Determine the (x, y) coordinate at the center of the cell enclosing the given text.  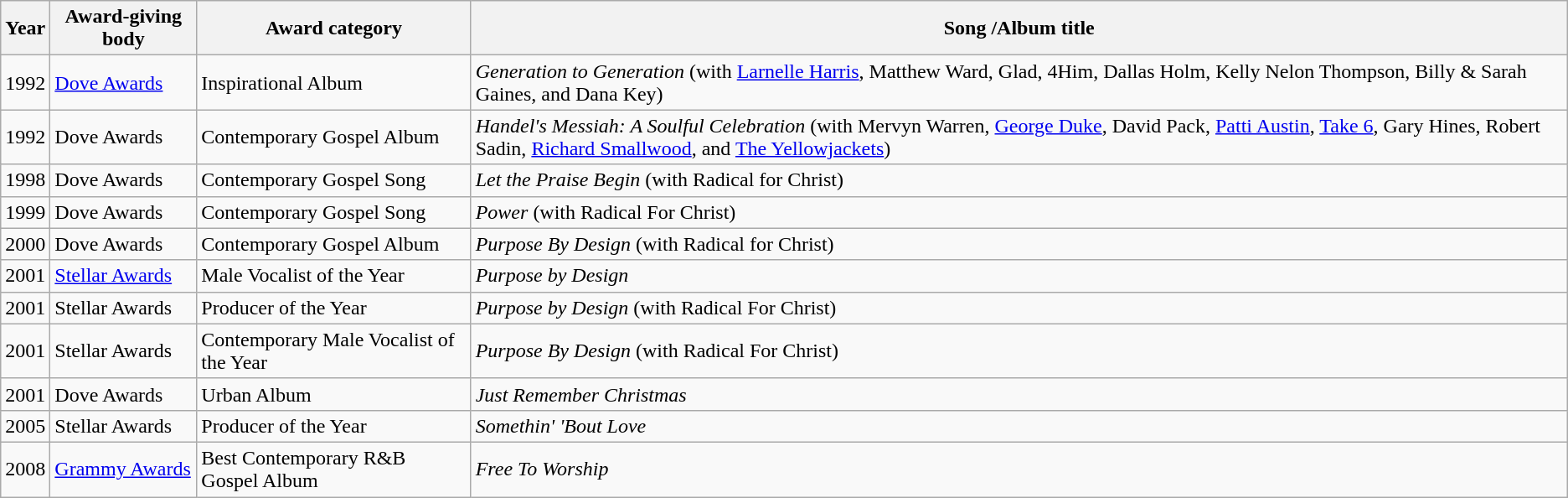
2000 (25, 244)
Best Contemporary R&B Gospel Album (333, 469)
Male Vocalist of the Year (333, 276)
Purpose by Design (1019, 276)
Inspirational Album (333, 82)
Year (25, 29)
Song /Album title (1019, 29)
Free To Worship (1019, 469)
Purpose By Design (with Radical For Christ) (1019, 350)
1999 (25, 212)
Just Remember Christmas (1019, 394)
Somethin' 'Bout Love (1019, 426)
2008 (25, 469)
Power (with Radical For Christ) (1019, 212)
1998 (25, 180)
Award-giving body (124, 29)
Urban Album (333, 394)
Let the Praise Begin (with Radical for Christ) (1019, 180)
Award category (333, 29)
Grammy Awards (124, 469)
Generation to Generation (with Larnelle Harris, Matthew Ward, Glad, 4Him, Dallas Holm, Kelly Nelon Thompson, Billy & Sarah Gaines, and Dana Key) (1019, 82)
Purpose by Design (with Radical For Christ) (1019, 308)
Contemporary Male Vocalist of the Year (333, 350)
Purpose By Design (with Radical for Christ) (1019, 244)
2005 (25, 426)
